Locate the cell with the specified text and output its [X, Y] center coordinate. 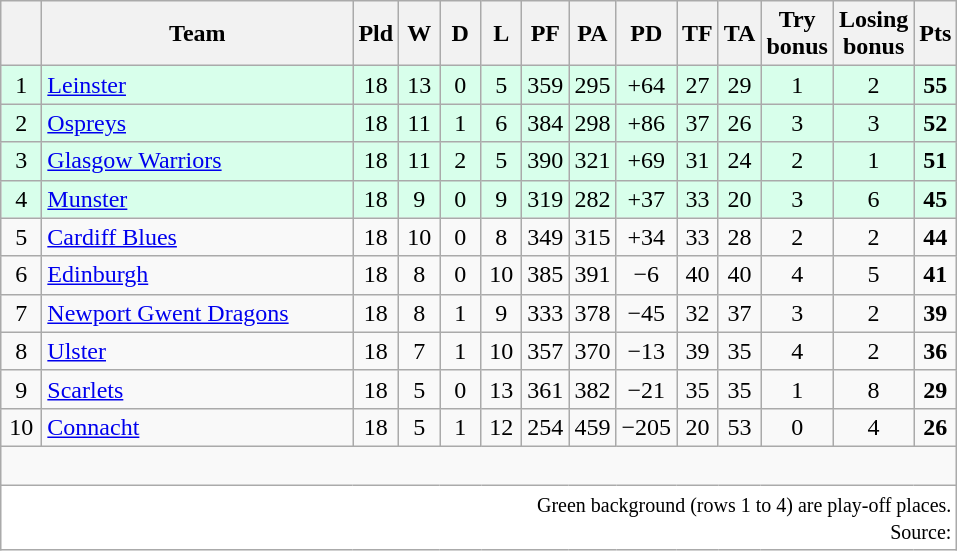
357 [546, 351]
Munster [198, 199]
282 [592, 199]
319 [546, 199]
28 [740, 237]
Cardiff Blues [198, 237]
+37 [646, 199]
+64 [646, 85]
315 [592, 237]
+34 [646, 237]
Edinburgh [198, 275]
−21 [646, 389]
D [460, 34]
−6 [646, 275]
459 [592, 427]
−205 [646, 427]
361 [546, 389]
390 [546, 161]
36 [936, 351]
W [420, 34]
Glasgow Warriors [198, 161]
−45 [646, 313]
382 [592, 389]
PA [592, 34]
391 [592, 275]
298 [592, 123]
−13 [646, 351]
PD [646, 34]
359 [546, 85]
Green background (rows 1 to 4) are play-off places.Source: [479, 516]
378 [592, 313]
45 [936, 199]
52 [936, 123]
+69 [646, 161]
Pts [936, 34]
333 [546, 313]
31 [698, 161]
Leinster [198, 85]
51 [936, 161]
321 [592, 161]
12 [502, 427]
32 [698, 313]
Newport Gwent Dragons [198, 313]
295 [592, 85]
L [502, 34]
44 [936, 237]
Scarlets [198, 389]
41 [936, 275]
PF [546, 34]
370 [592, 351]
Pld [376, 34]
27 [698, 85]
254 [546, 427]
55 [936, 85]
24 [740, 161]
Ulster [198, 351]
TF [698, 34]
Ospreys [198, 123]
+86 [646, 123]
53 [740, 427]
Connacht [198, 427]
349 [546, 237]
Team [198, 34]
Losing bonus [873, 34]
Try bonus [797, 34]
385 [546, 275]
TA [740, 34]
384 [546, 123]
